Return [x, y] of the center of cell containing provided text 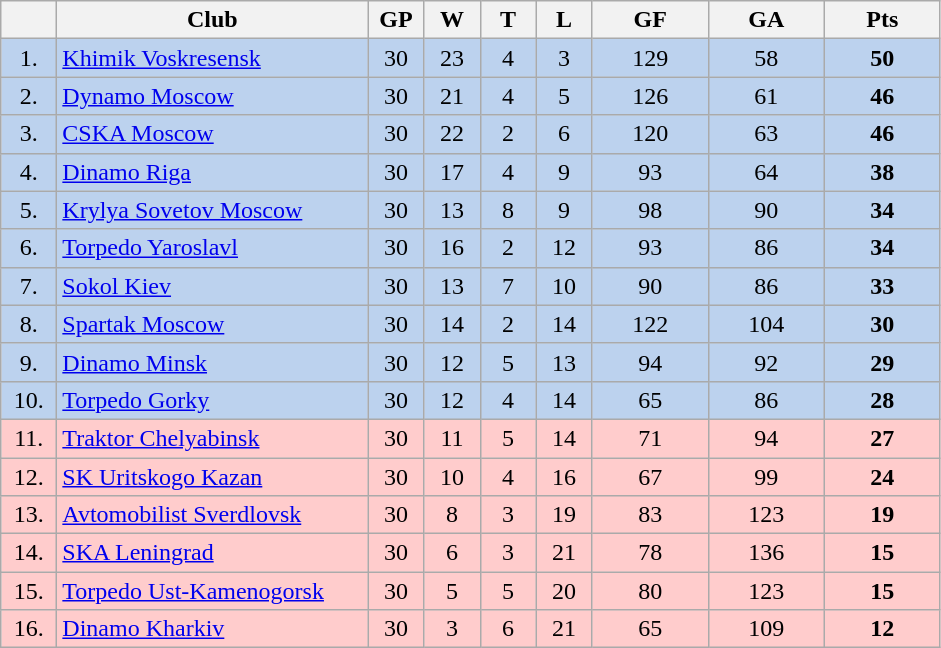
61 [766, 96]
27 [882, 438]
80 [650, 591]
3. [29, 134]
33 [882, 286]
122 [650, 324]
83 [650, 515]
129 [650, 58]
136 [766, 553]
24 [882, 477]
126 [650, 96]
10. [29, 400]
Dinamo Minsk [212, 362]
109 [766, 629]
Dynamo Moscow [212, 96]
13. [29, 515]
23 [452, 58]
Krylya Sovetov Moscow [212, 210]
T [508, 20]
50 [882, 58]
67 [650, 477]
6. [29, 248]
120 [650, 134]
1. [29, 58]
Torpedo Ust-Kamenogorsk [212, 591]
16. [29, 629]
14. [29, 553]
Dinamo Kharkiv [212, 629]
SKA Leningrad [212, 553]
11 [452, 438]
20 [564, 591]
98 [650, 210]
11. [29, 438]
9. [29, 362]
W [452, 20]
29 [882, 362]
Sokol Kiev [212, 286]
104 [766, 324]
Spartak Moscow [212, 324]
12. [29, 477]
58 [766, 58]
Torpedo Yaroslavl [212, 248]
L [564, 20]
15. [29, 591]
Avtomobilist Sverdlovsk [212, 515]
64 [766, 172]
GP [396, 20]
2. [29, 96]
99 [766, 477]
4. [29, 172]
GA [766, 20]
28 [882, 400]
Pts [882, 20]
5. [29, 210]
78 [650, 553]
7. [29, 286]
SK Uritskogo Kazan [212, 477]
8. [29, 324]
Torpedo Gorky [212, 400]
CSKA Moscow [212, 134]
Dinamo Riga [212, 172]
92 [766, 362]
Club [212, 20]
71 [650, 438]
63 [766, 134]
Khimik Voskresensk [212, 58]
38 [882, 172]
Traktor Chelyabinsk [212, 438]
GF [650, 20]
17 [452, 172]
22 [452, 134]
7 [508, 286]
